Extract the [x, y] coordinate from the center of the cell holding the provided text.  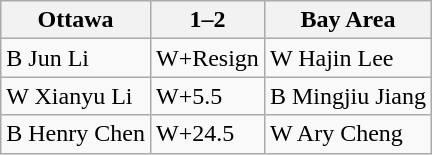
W+24.5 [207, 134]
W+5.5 [207, 96]
B Henry Chen [76, 134]
Ottawa [76, 20]
W Xianyu Li [76, 96]
B Jun Li [76, 58]
1–2 [207, 20]
Bay Area [348, 20]
W+Resign [207, 58]
W Ary Cheng [348, 134]
B Mingjiu Jiang [348, 96]
W Hajin Lee [348, 58]
